Output the (X, Y) coordinate of the center of the cell containing the given text.  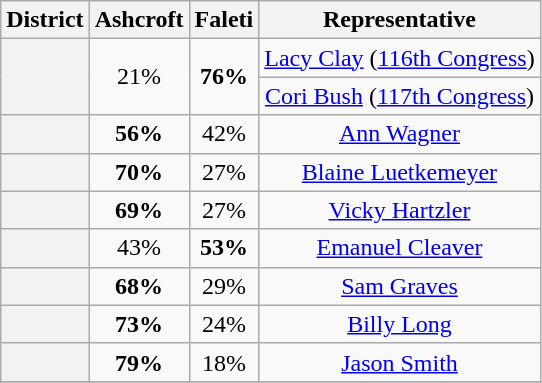
76% (224, 77)
53% (224, 248)
42% (224, 134)
18% (224, 362)
29% (224, 286)
Billy Long (400, 324)
73% (139, 324)
Representative (400, 20)
Lacy Clay (116th Congress) (400, 58)
Faleti (224, 20)
70% (139, 172)
56% (139, 134)
21% (139, 77)
69% (139, 210)
Jason Smith (400, 362)
Sam Graves (400, 286)
Emanuel Cleaver (400, 248)
24% (224, 324)
43% (139, 248)
Blaine Luetkemeyer (400, 172)
Vicky Hartzler (400, 210)
District (45, 20)
68% (139, 286)
Ashcroft (139, 20)
Ann Wagner (400, 134)
79% (139, 362)
Cori Bush (117th Congress) (400, 96)
